Return the [X, Y] coordinate for the center point of the cell that contains the specified text.  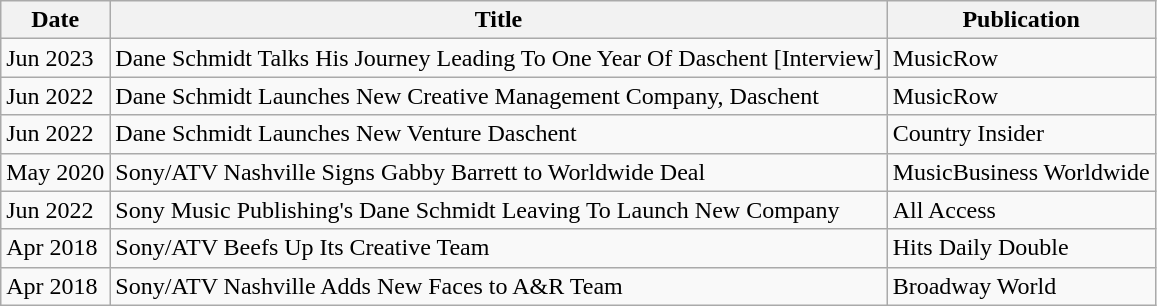
Sony Music Publishing's Dane Schmidt Leaving To Launch New Company [498, 210]
Country Insider [1021, 134]
Date [56, 20]
Hits Daily Double [1021, 248]
Publication [1021, 20]
May 2020 [56, 172]
Sony/ATV Beefs Up Its Creative Team [498, 248]
Dane Schmidt Launches New Creative Management Company, Daschent [498, 96]
Broadway World [1021, 286]
Dane Schmidt Talks His Journey Leading To One Year Of Daschent [Interview] [498, 58]
MusicBusiness Worldwide [1021, 172]
Jun 2023 [56, 58]
All Access [1021, 210]
Title [498, 20]
Dane Schmidt Launches New Venture Daschent [498, 134]
Sony/ATV Nashville Adds New Faces to A&R Team [498, 286]
Sony/ATV Nashville Signs Gabby Barrett to Worldwide Deal [498, 172]
